Find where the given text appears and provide that cell's center as [x, y] coordinate. 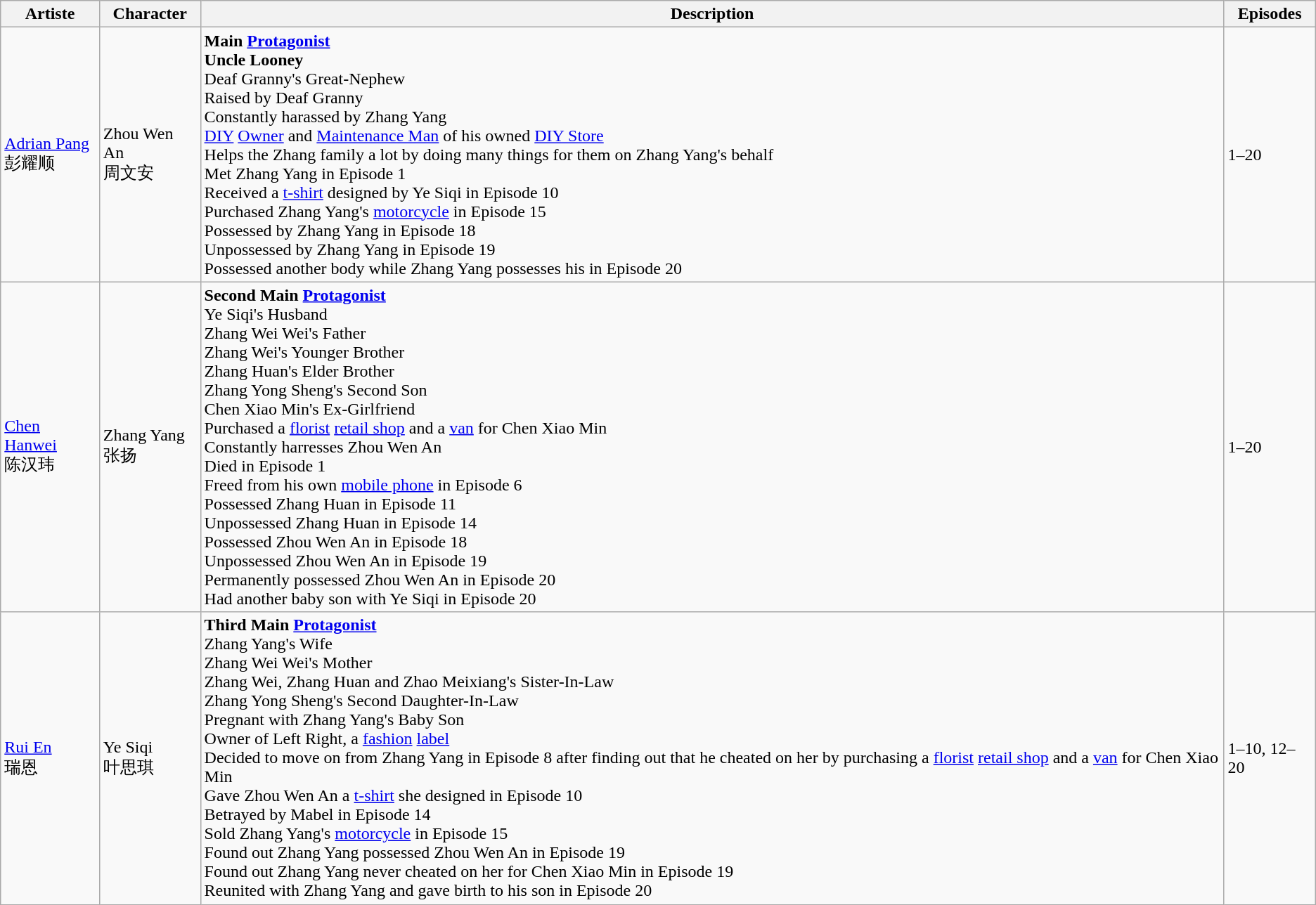
Ye Siqi叶思琪 [150, 758]
Artiste [51, 14]
Zhou Wen An周文安 [150, 155]
Chen Hanwei陈汉玮 [51, 447]
Adrian Pang彭耀顺 [51, 155]
Description [712, 14]
Zhang Yang张扬 [150, 447]
1–10, 12–20 [1270, 758]
Rui En瑞恩 [51, 758]
Episodes [1270, 14]
Character [150, 14]
